Return [X, Y] of the center of cell containing provided text 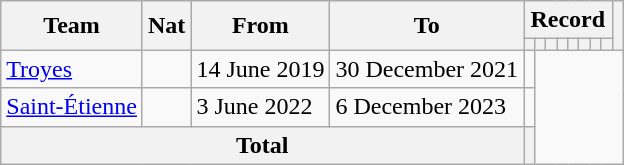
From [260, 26]
Record [568, 20]
Total [262, 145]
Team [72, 26]
Troyes [72, 69]
14 June 2019 [260, 69]
Nat [166, 26]
To [427, 26]
Saint-Étienne [72, 107]
30 December 2021 [427, 69]
6 December 2023 [427, 107]
3 June 2022 [260, 107]
